Identify which cell holds the provided text, then report its (x, y) central coordinate. 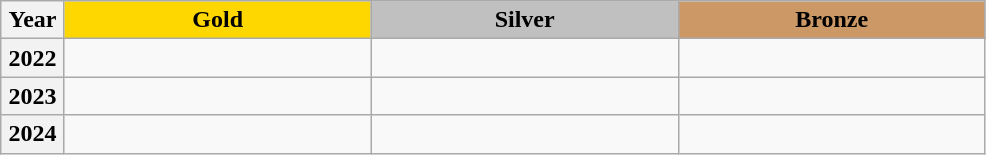
2022 (32, 58)
2024 (32, 134)
Gold (218, 20)
Bronze (832, 20)
Year (32, 20)
Silver (524, 20)
2023 (32, 96)
